Find where the given text appears and provide that cell's center as (X, Y) coordinate. 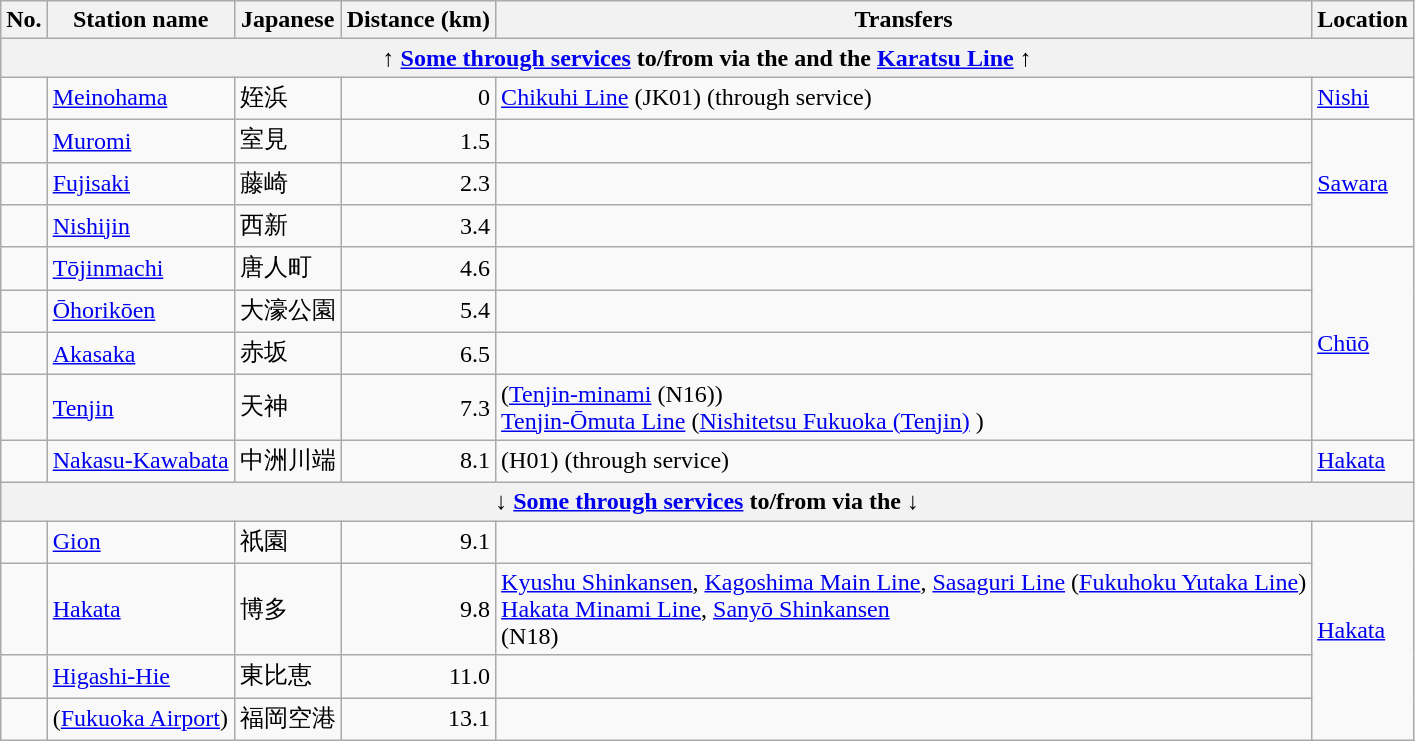
9.8 (418, 609)
5.4 (418, 312)
Kyushu Shinkansen, Kagoshima Main Line, Sasaguri Line (Fukuhoku Yutaka Line)Hakata Minami Line, Sanyō Shinkansen (N18) (904, 609)
1.5 (418, 140)
室見 (288, 140)
唐人町 (288, 268)
Gion (140, 542)
9.1 (418, 542)
Chūō (1363, 344)
博多 (288, 609)
Transfers (904, 20)
6.5 (418, 354)
天神 (288, 408)
Tenjin (140, 408)
Location (1363, 20)
Nishijin (140, 226)
Higashi-Hie (140, 676)
藤崎 (288, 184)
Japanese (288, 20)
4.6 (418, 268)
東比恵 (288, 676)
Station name (140, 20)
2.3 (418, 184)
11.0 (418, 676)
赤坂 (288, 354)
Chikuhi Line (JK01) (through service) (904, 98)
Fujisaki (140, 184)
↑ Some through services to/from via the and the Karatsu Line ↑ (708, 58)
Akasaka (140, 354)
(Tenjin-minami (N16))Tenjin-Ōmuta Line (Nishitetsu Fukuoka (Tenjin) ) (904, 408)
福岡空港 (288, 720)
Ōhorikōen (140, 312)
西新 (288, 226)
祇園 (288, 542)
Meinohama (140, 98)
(Fukuoka Airport) (140, 720)
0 (418, 98)
Sawara (1363, 183)
Nishi (1363, 98)
13.1 (418, 720)
8.1 (418, 462)
7.3 (418, 408)
Muromi (140, 140)
姪浜 (288, 98)
No. (24, 20)
(H01) (through service) (904, 462)
↓ Some through services to/from via the ↓ (708, 501)
Nakasu-Kawabata (140, 462)
Tōjinmachi (140, 268)
3.4 (418, 226)
大濠公園 (288, 312)
中洲川端 (288, 462)
Distance (km) (418, 20)
